Locate the cell with the specified text and output its (X, Y) center coordinate. 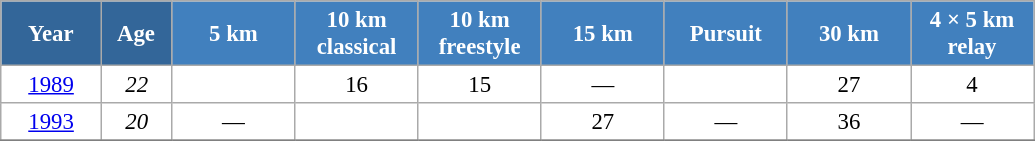
5 km (234, 34)
22 (136, 85)
1993 (52, 122)
1989 (52, 85)
16 (356, 85)
4 × 5 km relay (972, 34)
Pursuit (726, 34)
4 (972, 85)
15 (480, 85)
Age (136, 34)
Year (52, 34)
36 (848, 122)
20 (136, 122)
10 km freestyle (480, 34)
30 km (848, 34)
10 km classical (356, 34)
15 km (602, 34)
